Identify which cell holds the provided text, then report its [x, y] central coordinate. 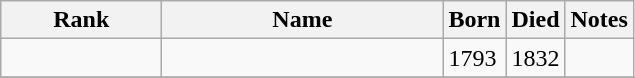
Notes [599, 20]
Name [302, 20]
1832 [536, 58]
Died [536, 20]
1793 [474, 58]
Rank [82, 20]
Born [474, 20]
